Detect which cell encompasses the target text, then output its (X, Y) center coordinate. 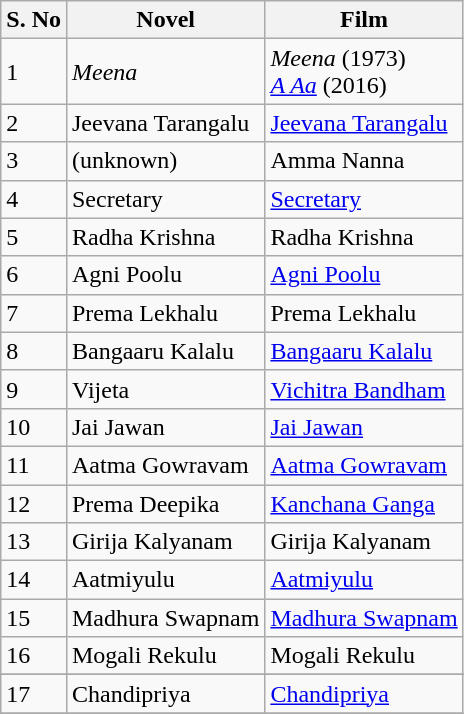
Kanchana Ganga (364, 503)
(unknown) (165, 161)
1 (34, 72)
Novel (165, 20)
11 (34, 465)
12 (34, 503)
17 (34, 694)
15 (34, 618)
8 (34, 351)
Amma Nanna (364, 161)
Vijeta (165, 389)
4 (34, 199)
16 (34, 656)
Prema Deepika (165, 503)
3 (34, 161)
14 (34, 580)
Meena (1973)A Aa (2016) (364, 72)
5 (34, 237)
Film (364, 20)
10 (34, 427)
13 (34, 542)
9 (34, 389)
7 (34, 313)
S. No (34, 20)
2 (34, 123)
6 (34, 275)
Meena (165, 72)
Vichitra Bandham (364, 389)
